Provide the (x, y) coordinate of the cell's center where the given text is located.  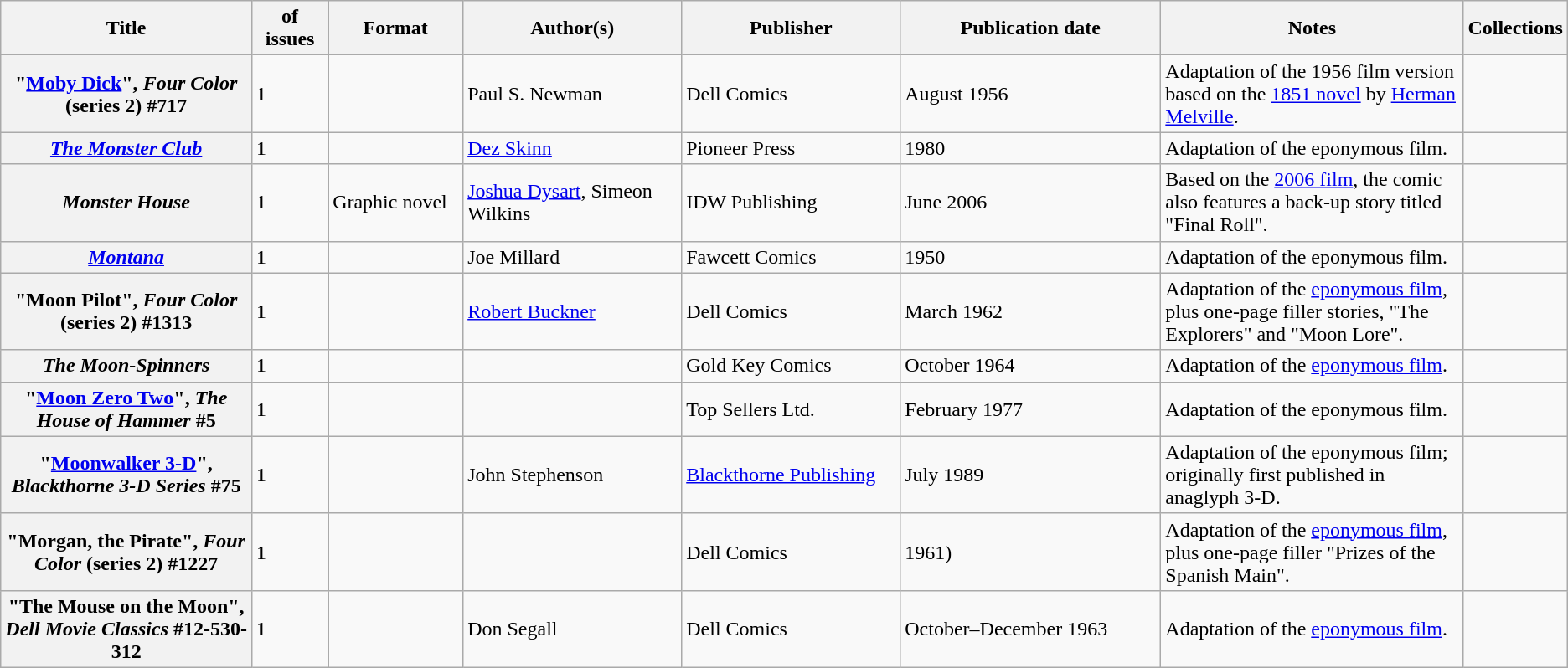
Title (126, 28)
Publication date (1030, 28)
Montana (126, 257)
Dez Skinn (573, 148)
Top Sellers Ltd. (791, 409)
Gold Key Comics (791, 366)
Adaptation of the eponymous film; originally first published in anaglyph 3-D. (1312, 475)
Notes (1312, 28)
Author(s) (573, 28)
1950 (1030, 257)
Monster House (126, 203)
Format (395, 28)
The Monster Club (126, 148)
July 1989 (1030, 475)
Joshua Dysart, Simeon Wilkins (573, 203)
"Moon Pilot", Four Color (series 2) #1313 (126, 311)
Blackthorne Publishing (791, 475)
1980 (1030, 148)
October–December 1963 (1030, 629)
Paul S. Newman (573, 94)
August 1956 (1030, 94)
Publisher (791, 28)
Fawcett Comics (791, 257)
Pioneer Press (791, 148)
Adaptation of the eponymous film, plus one-page filler "Prizes of the Spanish Main". (1312, 552)
of issues (290, 28)
"Moonwalker 3-D", Blackthorne 3-D Series #75 (126, 475)
Based on the 2006 film, the comic also features a back-up story titled "Final Roll". (1312, 203)
"Moon Zero Two", The House of Hammer #5 (126, 409)
"Moby Dick", Four Color (series 2) #717 (126, 94)
Collections (1515, 28)
February 1977 (1030, 409)
October 1964 (1030, 366)
Adaptation of the eponymous film, plus one-page filler stories, "The Explorers" and "Moon Lore". (1312, 311)
IDW Publishing (791, 203)
"Morgan, the Pirate", Four Color (series 2) #1227 (126, 552)
Joe Millard (573, 257)
Adaptation of the 1956 film version based on the 1851 novel by Herman Melville. (1312, 94)
June 2006 (1030, 203)
Graphic novel (395, 203)
March 1962 (1030, 311)
Don Segall (573, 629)
Robert Buckner (573, 311)
1961) (1030, 552)
"The Mouse on the Moon", Dell Movie Classics #12-530-312 (126, 629)
John Stephenson (573, 475)
The Moon-Spinners (126, 366)
